Capture the cell that displays the provided text and extract its [X, Y] central coordinate. 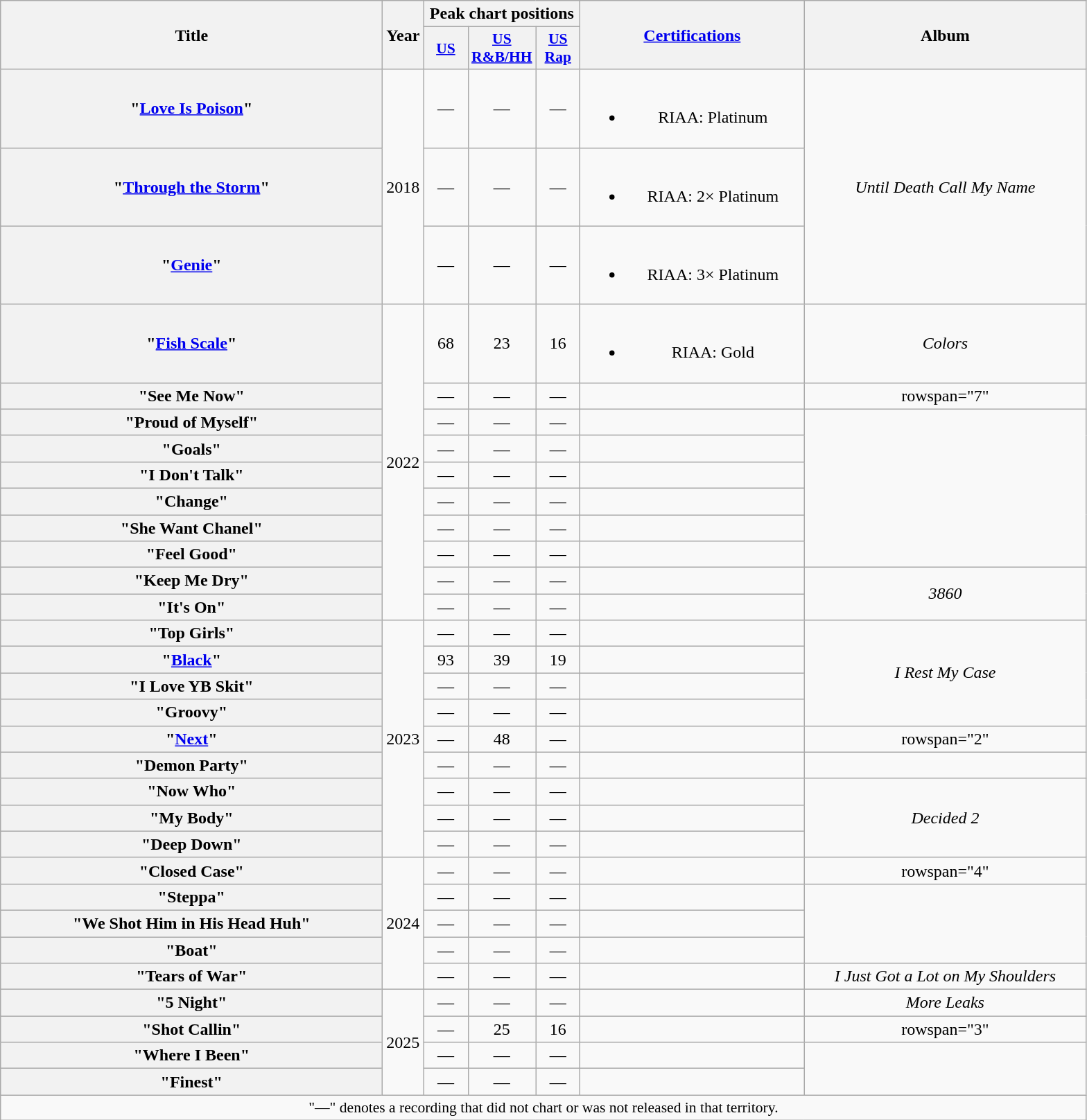
rowspan="3" [946, 1029]
68 [446, 344]
"See Me Now" [191, 396]
"It's On" [191, 607]
US [446, 49]
"Goals" [191, 448]
48 [502, 739]
Peak chart positions [502, 14]
"Genie" [191, 265]
"Steppa" [191, 897]
"We Shot Him in His Head Huh" [191, 923]
USRap [558, 49]
"Demon Party" [191, 765]
23 [502, 344]
"Boat" [191, 950]
"Tears of War" [191, 977]
RIAA: 3× Platinum [692, 265]
"Fish Scale" [191, 344]
I Just Got a Lot on My Shoulders [946, 977]
"I Don't Talk" [191, 475]
"Now Who" [191, 791]
RIAA: Platinum [692, 108]
"Love Is Poison" [191, 108]
rowspan="2" [946, 739]
39 [502, 660]
"Through the Storm" [191, 187]
I Rest My Case [946, 673]
USR&B/HH [502, 49]
"Deep Down" [191, 844]
Until Death Call My Name [946, 187]
"—" denotes a recording that did not chart or was not released in that territory. [543, 1108]
"She Want Chanel" [191, 527]
"Groovy" [191, 712]
Certifications [692, 35]
19 [558, 660]
25 [502, 1029]
"I Love YB Skit" [191, 686]
2025 [403, 1042]
"Keep Me Dry" [191, 581]
Title [191, 35]
2024 [403, 923]
RIAA: Gold [692, 344]
"Closed Case" [191, 870]
rowspan="4" [946, 870]
rowspan="7" [946, 396]
More Leaks [946, 1003]
"My Body" [191, 818]
Year [403, 35]
"Finest" [191, 1082]
2018 [403, 187]
Colors [946, 344]
Album [946, 35]
"Black" [191, 660]
Decided 2 [946, 818]
3860 [946, 594]
2022 [403, 462]
"Shot Callin" [191, 1029]
"Feel Good" [191, 554]
"Where I Been" [191, 1056]
"5 Night" [191, 1003]
2023 [403, 739]
"Proud of Myself" [191, 422]
93 [446, 660]
RIAA: 2× Platinum [692, 187]
"Top Girls" [191, 633]
"Change" [191, 501]
"Next" [191, 739]
